Return (X, Y) of the center of cell containing provided text 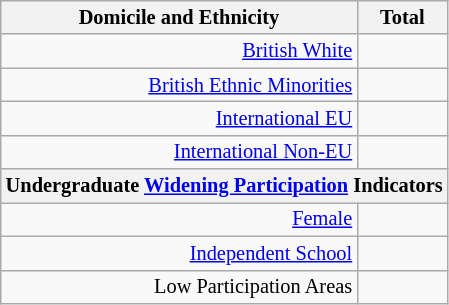
Total (402, 17)
Undergraduate Widening Participation Indicators (224, 186)
British Ethnic Minorities (179, 85)
British White (179, 51)
International EU (179, 118)
Low Participation Areas (179, 287)
Female (179, 219)
Domicile and Ethnicity (179, 17)
Independent School (179, 253)
International Non-EU (179, 152)
